Identify which cell holds the provided text, then report its (x, y) central coordinate. 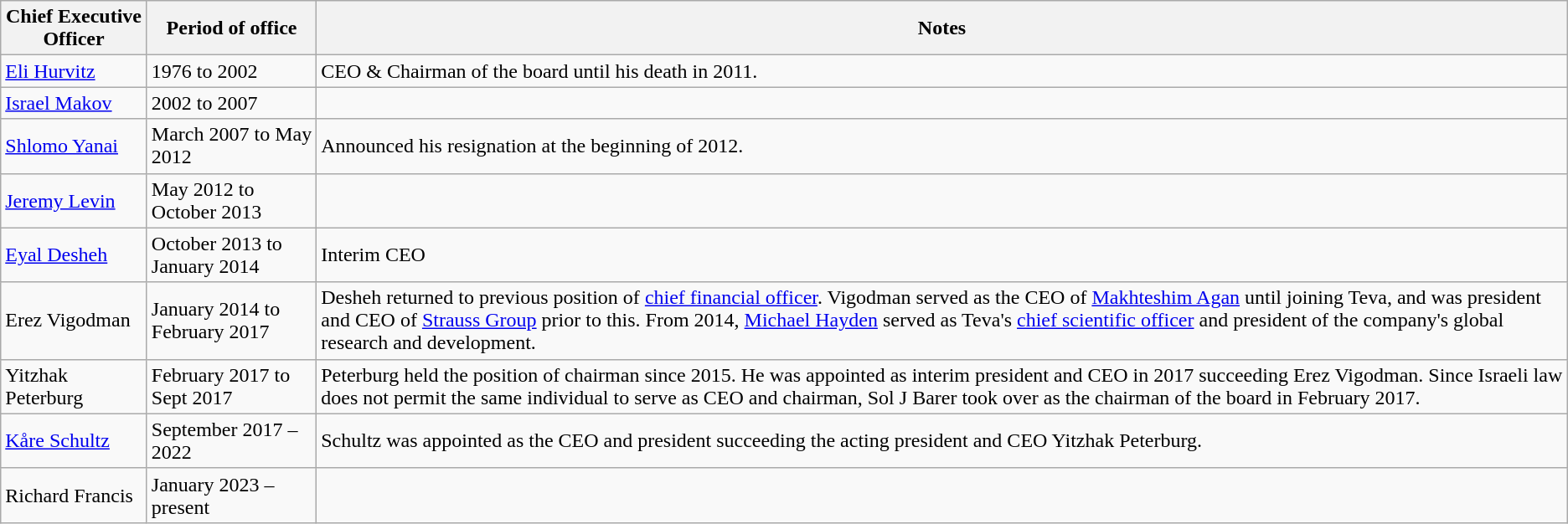
Israel Makov (74, 103)
Period of office (231, 28)
Notes (942, 28)
September 2017 – 2022 (231, 440)
Jeremy Levin (74, 201)
Interim CEO (942, 254)
October 2013 to January 2014 (231, 254)
Yitzhak Peterburg (74, 387)
January 2023 – present (231, 496)
Chief Executive Officer (74, 28)
Schultz was appointed as the CEO and president succeeding the acting president and CEO Yitzhak Peterburg. (942, 440)
February 2017 to Sept 2017 (231, 387)
CEO & Chairman of the board until his death in 2011. (942, 71)
Shlomo Yanai (74, 146)
2002 to 2007 (231, 103)
Erez Vigodman (74, 321)
Eli Hurvitz (74, 71)
Announced his resignation at the beginning of 2012. (942, 146)
Eyal Desheh (74, 254)
January 2014 to February 2017 (231, 321)
Richard Francis (74, 496)
1976 to 2002 (231, 71)
March 2007 to May 2012 (231, 146)
May 2012 to October 2013 (231, 201)
Kåre Schultz (74, 440)
